Determine the [X, Y] coordinate at the center of the cell enclosing the given text.  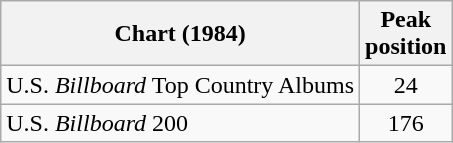
Chart (1984) [180, 34]
U.S. Billboard Top Country Albums [180, 85]
U.S. Billboard 200 [180, 123]
176 [406, 123]
24 [406, 85]
Peakposition [406, 34]
